Return (X, Y) of the center of cell containing provided text 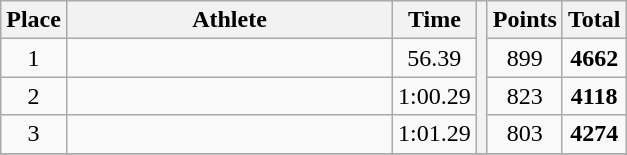
823 (524, 96)
Time (435, 20)
4118 (594, 96)
Athlete (229, 20)
4274 (594, 134)
3 (34, 134)
803 (524, 134)
Points (524, 20)
2 (34, 96)
56.39 (435, 58)
4662 (594, 58)
899 (524, 58)
Total (594, 20)
Place (34, 20)
1:00.29 (435, 96)
1:01.29 (435, 134)
1 (34, 58)
